Output the [x, y] coordinate of the center of the cell containing the given text.  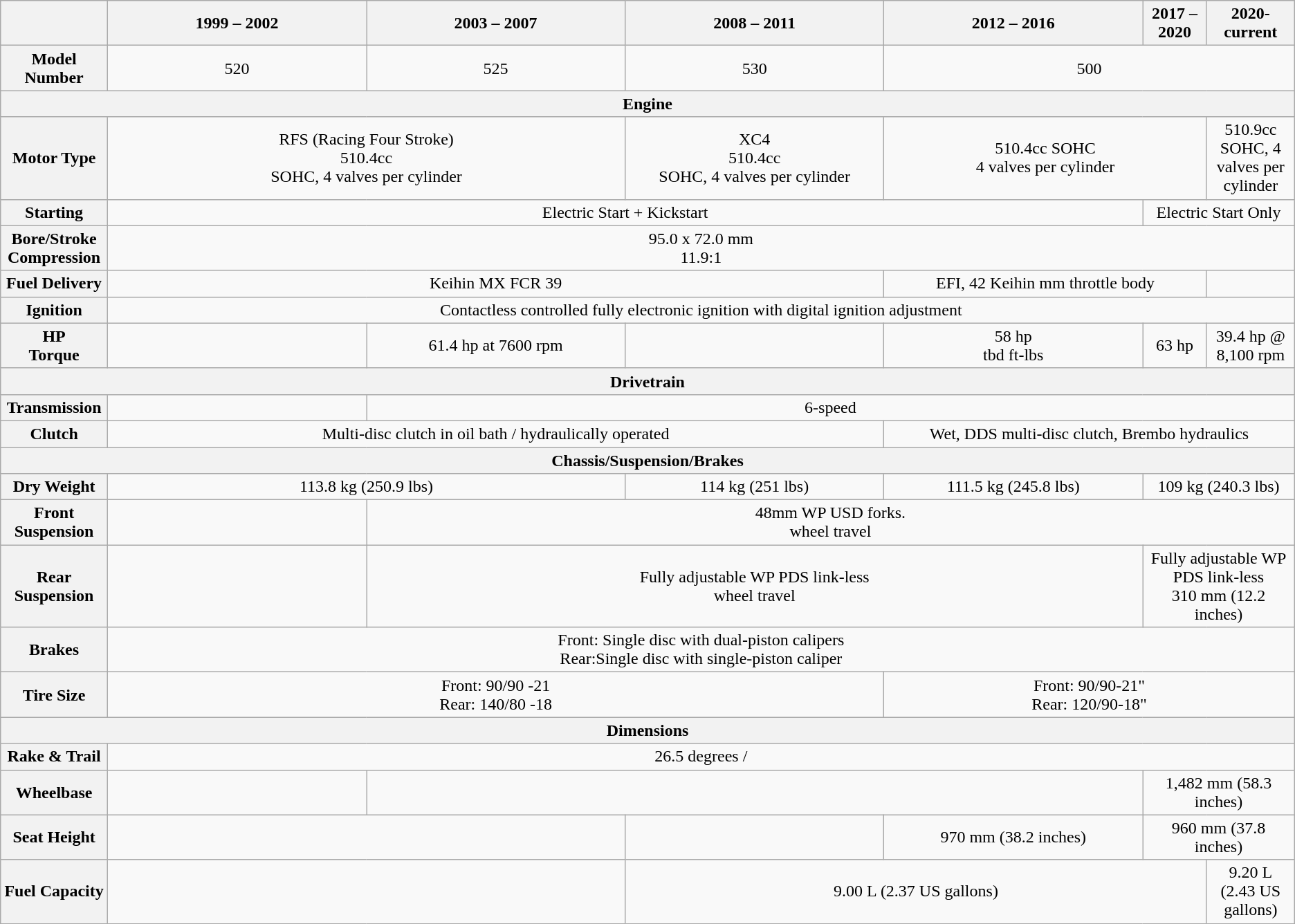
Ignition [54, 310]
2012 – 2016 [1013, 24]
Engine [647, 104]
525 [496, 68]
Fuel Delivery [54, 284]
Chassis/Suspension/Brakes [647, 460]
RFS (Racing Four Stroke)510.4ccSOHC, 4 valves per cylinder [366, 158]
HPTorque [54, 346]
Front: 90/90-21"Rear: 120/90-18" [1090, 694]
960 mm (37.8 inches) [1219, 837]
1,482 mm (58.3 inches) [1219, 793]
114 kg (251 lbs) [755, 487]
Transmission [54, 407]
39.4 hp @ 8,100 rpm [1251, 346]
95.0 x 72.0 mm11.9:1 [701, 248]
Seat Height [54, 837]
Brakes [54, 650]
109 kg (240.3 lbs) [1219, 487]
9.00 L (2.37 US gallons) [916, 891]
510.9ccSOHC, 4 valves per cylinder [1251, 158]
63 hp [1175, 346]
XC4510.4ccSOHC, 4 valves per cylinder [755, 158]
61.4 hp at 7600 rpm [496, 346]
6-speed [831, 407]
Clutch [54, 434]
530 [755, 68]
Tire Size [54, 694]
Wet, DDS multi-disc clutch, Brembo hydraulics [1090, 434]
Front Suspension [54, 523]
510.4cc SOHC4 valves per cylinder [1046, 158]
9.20 L (2.43 US gallons) [1251, 891]
Bore/StrokeCompression [54, 248]
2008 – 2011 [755, 24]
500 [1090, 68]
Model Number [54, 68]
Rake & Trail [54, 757]
48mm WP USD forks. wheel travel [831, 523]
Fully adjustable WP PDS link-less 310 mm (12.2 inches) [1219, 586]
Starting [54, 212]
58 hptbd ft-lbs [1013, 346]
Electric Start Only [1219, 212]
Multi-disc clutch in oil bath / hydraulically operated [495, 434]
2003 – 2007 [496, 24]
520 [237, 68]
Dimensions [647, 730]
2017 – 2020 [1175, 24]
Dry Weight [54, 487]
Electric Start + Kickstart [625, 212]
Fully adjustable WP PDS link-less wheel travel [755, 586]
EFI, 42 Keihin mm throttle body [1046, 284]
Wheelbase [54, 793]
Motor Type [54, 158]
Drivetrain [647, 381]
1999 – 2002 [237, 24]
111.5 kg (245.8 lbs) [1013, 487]
Contactless controlled fully electronic ignition with digital ignition adjustment [701, 310]
26.5 degrees / [701, 757]
Front: Single disc with dual-piston calipersRear:Single disc with single-piston caliper [701, 650]
Front: 90/90 -21Rear: 140/80 -18 [495, 694]
Rear Suspension [54, 586]
Fuel Capacity [54, 891]
113.8 kg (250.9 lbs) [366, 487]
970 mm (38.2 inches) [1013, 837]
2020-current [1251, 24]
Keihin MX FCR 39 [495, 284]
